Detect which cell encompasses the target text, then output its [x, y] center coordinate. 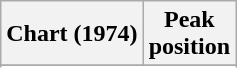
Peakposition [189, 34]
Chart (1974) [72, 34]
